Search for the cell housing the specified text and yield its (X, Y) center coordinate. 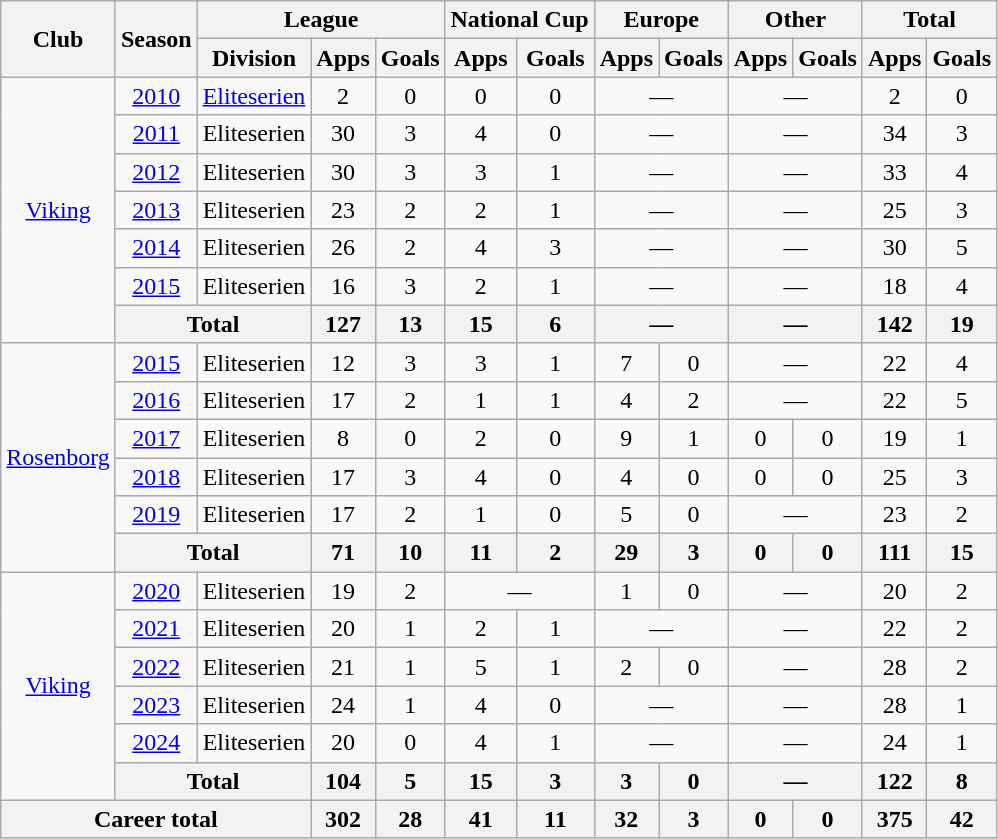
142 (894, 324)
Europe (661, 20)
2019 (156, 515)
21 (343, 667)
33 (894, 172)
6 (556, 324)
9 (626, 438)
2016 (156, 400)
Career total (156, 819)
2021 (156, 629)
Division (254, 58)
104 (343, 781)
29 (626, 553)
375 (894, 819)
111 (894, 553)
26 (343, 248)
2010 (156, 96)
10 (410, 553)
71 (343, 553)
16 (343, 286)
Club (58, 39)
2012 (156, 172)
127 (343, 324)
18 (894, 286)
32 (626, 819)
7 (626, 362)
2014 (156, 248)
302 (343, 819)
12 (343, 362)
League (321, 20)
42 (962, 819)
41 (481, 819)
National Cup (520, 20)
2023 (156, 705)
Season (156, 39)
13 (410, 324)
Other (795, 20)
2011 (156, 134)
2017 (156, 438)
2020 (156, 591)
2022 (156, 667)
Rosenborg (58, 457)
2024 (156, 743)
34 (894, 134)
2013 (156, 210)
122 (894, 781)
2018 (156, 477)
